Identify which cell holds the provided text, then report its (X, Y) central coordinate. 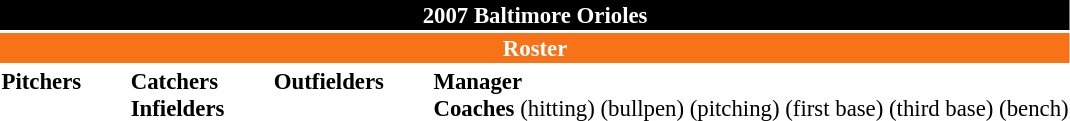
2007 Baltimore Orioles (535, 15)
Roster (535, 48)
